For the text-containing cell, return its midpoint in [X, Y] coordinate format. 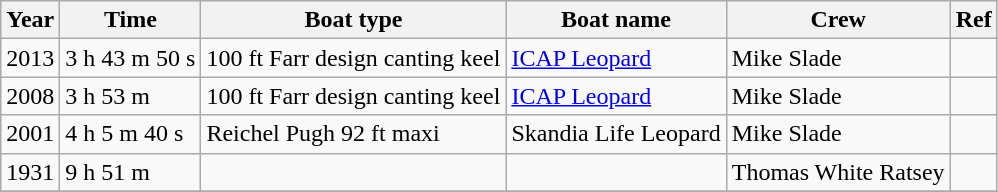
Crew [838, 20]
9 h 51 m [130, 172]
3 h 53 m [130, 96]
Time [130, 20]
3 h 43 m 50 s [130, 58]
2008 [30, 96]
Ref [974, 20]
Thomas White Ratsey [838, 172]
Year [30, 20]
Boat type [354, 20]
4 h 5 m 40 s [130, 134]
Boat name [616, 20]
Skandia Life Leopard [616, 134]
Reichel Pugh 92 ft maxi [354, 134]
1931 [30, 172]
2013 [30, 58]
2001 [30, 134]
